Provide the (X, Y) coordinate of the cell's center where the given text is located.  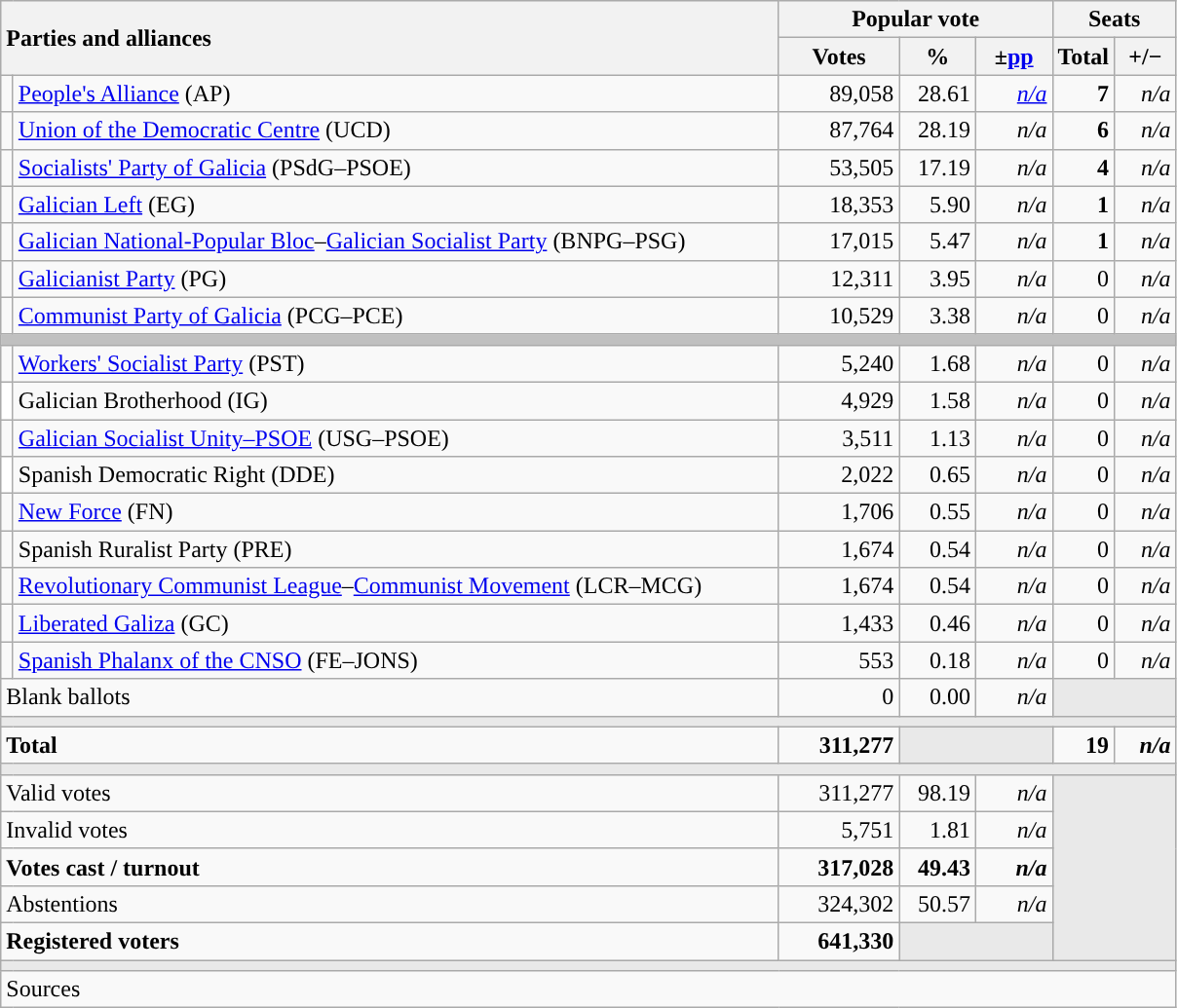
People's Alliance (AP) (396, 93)
% (937, 56)
53,505 (839, 168)
Abstentions (390, 904)
1.58 (937, 400)
Galicianist Party (PG) (396, 279)
50.57 (937, 904)
Parties and alliances (390, 38)
641,330 (839, 941)
±pp (1013, 56)
0.65 (937, 475)
17,015 (839, 242)
98.19 (937, 793)
4 (1083, 168)
Galician National-Popular Bloc–Galician Socialist Party (BNPG–PSG) (396, 242)
Invalid votes (390, 830)
1,706 (839, 512)
1.13 (937, 437)
1.81 (937, 830)
New Force (FN) (396, 512)
Revolutionary Communist League–Communist Movement (LCR–MCG) (396, 586)
553 (839, 660)
Sources (588, 989)
6 (1083, 131)
87,764 (839, 131)
17.19 (937, 168)
Union of the Democratic Centre (UCD) (396, 131)
+/− (1146, 56)
Votes cast / turnout (390, 867)
89,058 (839, 93)
5.47 (937, 242)
Galician Left (EG) (396, 205)
28.19 (937, 131)
Spanish Democratic Right (DDE) (396, 475)
Votes (839, 56)
0.46 (937, 623)
49.43 (937, 867)
0.18 (937, 660)
Registered voters (390, 941)
317,028 (839, 867)
1.68 (937, 363)
Popular vote (916, 19)
18,353 (839, 205)
Socialists' Party of Galicia (PSdG–PSOE) (396, 168)
5,240 (839, 363)
3.95 (937, 279)
Galician Socialist Unity–PSOE (USG–PSOE) (396, 437)
Blank ballots (390, 697)
Workers' Socialist Party (PST) (396, 363)
0.55 (937, 512)
1,433 (839, 623)
Valid votes (390, 793)
3.38 (937, 316)
324,302 (839, 904)
Seats (1115, 19)
5.90 (937, 205)
Spanish Ruralist Party (PRE) (396, 549)
Liberated Galiza (GC) (396, 623)
Spanish Phalanx of the CNSO (FE–JONS) (396, 660)
Communist Party of Galicia (PCG–PCE) (396, 316)
Galician Brotherhood (IG) (396, 400)
5,751 (839, 830)
2,022 (839, 475)
28.61 (937, 93)
7 (1083, 93)
3,511 (839, 437)
19 (1083, 745)
4,929 (839, 400)
0.00 (937, 697)
12,311 (839, 279)
10,529 (839, 316)
